Capture the cell that displays the provided text and extract its (X, Y) central coordinate. 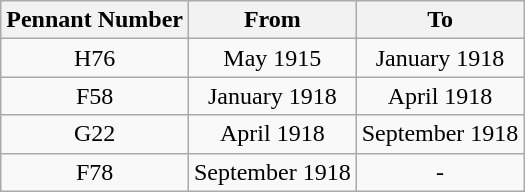
- (440, 172)
May 1915 (272, 58)
F58 (95, 96)
H76 (95, 58)
Pennant Number (95, 20)
G22 (95, 134)
From (272, 20)
To (440, 20)
F78 (95, 172)
